Return the [x, y] coordinate for the center point of the cell that contains the specified text.  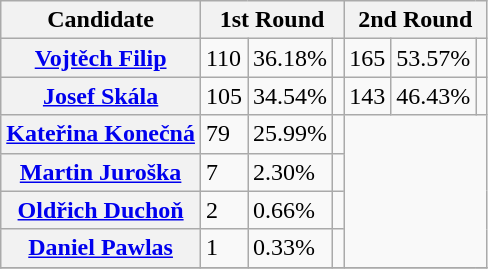
79 [224, 134]
46.43% [434, 96]
105 [224, 96]
53.57% [434, 58]
0.33% [290, 248]
36.18% [290, 58]
1st Round [272, 20]
Vojtěch Filip [101, 58]
Kateřina Konečná [101, 134]
7 [224, 172]
2nd Round [416, 20]
Daniel Pawlas [101, 248]
0.66% [290, 210]
110 [224, 58]
143 [368, 96]
1 [224, 248]
2 [224, 210]
165 [368, 58]
Oldřich Duchoň [101, 210]
2.30% [290, 172]
34.54% [290, 96]
Martin Juroška [101, 172]
Candidate [101, 20]
25.99% [290, 134]
Josef Skála [101, 96]
